Scan for the cell matching the given text and deliver its (x, y) coordinate at center. 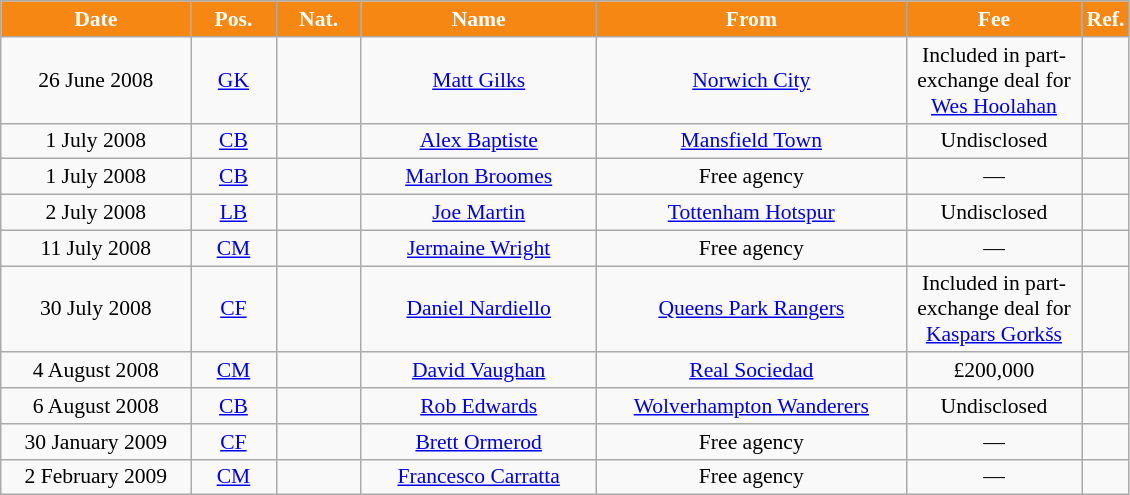
Tottenham Hotspur (751, 213)
Nat. (318, 19)
2 February 2009 (96, 477)
26 June 2008 (96, 80)
David Vaughan (478, 371)
4 August 2008 (96, 371)
Francesco Carratta (478, 477)
Name (478, 19)
Rob Edwards (478, 406)
Ref. (1106, 19)
GK (234, 80)
Alex Baptiste (478, 141)
Marlon Broomes (478, 177)
£200,000 (994, 371)
Daniel Nardiello (478, 310)
2 July 2008 (96, 213)
Jermaine Wright (478, 248)
Included in part-exchange deal for Wes Hoolahan (994, 80)
Included in part-exchange deal for Kaspars Gorkšs (994, 310)
11 July 2008 (96, 248)
Mansfield Town (751, 141)
From (751, 19)
Brett Ormerod (478, 442)
Joe Martin (478, 213)
Norwich City (751, 80)
Queens Park Rangers (751, 310)
Matt Gilks (478, 80)
LB (234, 213)
30 January 2009 (96, 442)
Wolverhampton Wanderers (751, 406)
Fee (994, 19)
30 July 2008 (96, 310)
Pos. (234, 19)
Date (96, 19)
6 August 2008 (96, 406)
Real Sociedad (751, 371)
